Extract the (x, y) coordinate from the center of the cell holding the provided text.  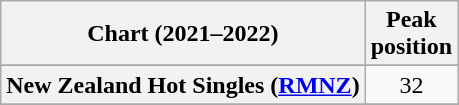
Peakposition (411, 34)
32 (411, 85)
New Zealand Hot Singles (RMNZ) (183, 85)
Chart (2021–2022) (183, 34)
